From the cell containing the given text, extract its center point as (X, Y) coordinate. 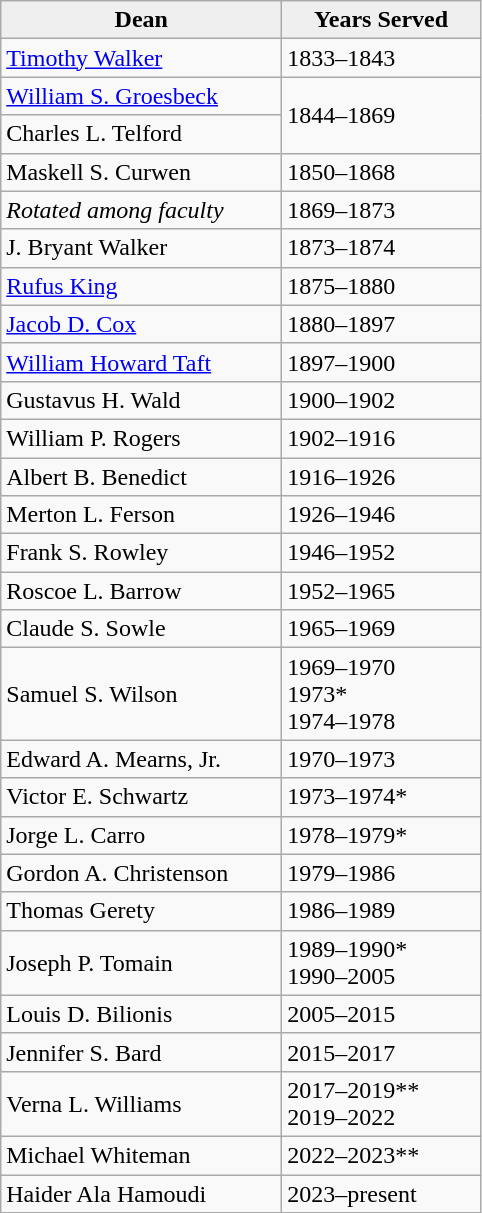
Michael Whiteman (142, 1155)
Samuel S. Wilson (142, 694)
Charles L. Telford (142, 134)
1897–1900 (382, 362)
Jacob D. Cox (142, 324)
Thomas Gerety (142, 911)
1973–1974* (382, 797)
1965–1969 (382, 629)
2023–present (382, 1193)
2015–2017 (382, 1052)
Jorge L. Carro (142, 835)
Frank S. Rowley (142, 553)
Jennifer S. Bard (142, 1052)
William S. Groesbeck (142, 96)
1875–1880 (382, 286)
Merton L. Ferson (142, 515)
Edward A. Mearns, Jr. (142, 759)
Roscoe L. Barrow (142, 591)
1869–1873 (382, 210)
1873–1874 (382, 248)
1978–1979* (382, 835)
1880–1897 (382, 324)
1850–1868 (382, 172)
1969–19701973*1974–1978 (382, 694)
William P. Rogers (142, 438)
Timothy Walker (142, 58)
1916–1926 (382, 477)
Verna L. Williams (142, 1104)
1926–1946 (382, 515)
J. Bryant Walker (142, 248)
1902–1916 (382, 438)
1900–1902 (382, 400)
Albert B. Benedict (142, 477)
1946–1952 (382, 553)
Victor E. Schwartz (142, 797)
1952–1965 (382, 591)
Maskell S. Curwen (142, 172)
1986–1989 (382, 911)
2005–2015 (382, 1014)
1844–1869 (382, 115)
Gordon A. Christenson (142, 873)
Claude S. Sowle (142, 629)
1833–1843 (382, 58)
Rotated among faculty (142, 210)
1979–1986 (382, 873)
1970–1973 (382, 759)
Years Served (382, 20)
Rufus King (142, 286)
Dean (142, 20)
2017–2019**2019–2022 (382, 1104)
William Howard Taft (142, 362)
Louis D. Bilionis (142, 1014)
2022–2023** (382, 1155)
Joseph P. Tomain (142, 962)
Gustavus H. Wald (142, 400)
Haider Ala Hamoudi (142, 1193)
1989–1990*1990–2005 (382, 962)
